Determine the [x, y] coordinate at the center of the cell enclosing the given text.  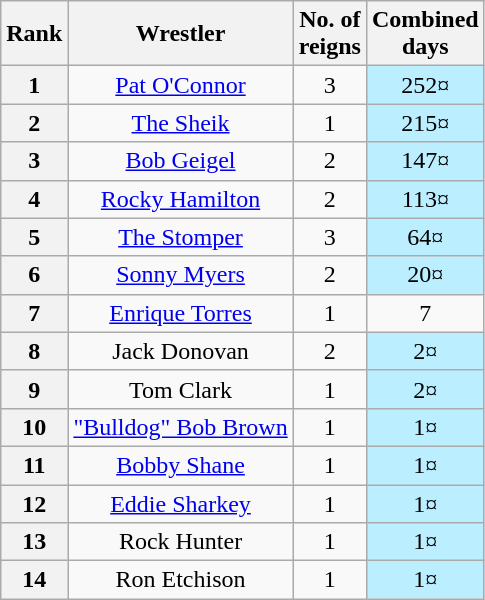
10 [34, 427]
64¤ [425, 237]
4 [34, 199]
No. ofreigns [330, 34]
Rock Hunter [180, 542]
Jack Donovan [180, 351]
Enrique Torres [180, 313]
5 [34, 237]
8 [34, 351]
11 [34, 465]
Bob Geigel [180, 161]
9 [34, 389]
6 [34, 275]
147¤ [425, 161]
"Bulldog" Bob Brown [180, 427]
The Stomper [180, 237]
252¤ [425, 85]
Sonny Myers [180, 275]
113¤ [425, 199]
12 [34, 503]
13 [34, 542]
Combineddays [425, 34]
Pat O'Connor [180, 85]
Bobby Shane [180, 465]
Tom Clark [180, 389]
14 [34, 580]
Rank [34, 34]
Ron Etchison [180, 580]
Rocky Hamilton [180, 199]
Wrestler [180, 34]
20¤ [425, 275]
215¤ [425, 123]
Eddie Sharkey [180, 503]
The Sheik [180, 123]
